Locate the cell with the specified text and output its [x, y] center coordinate. 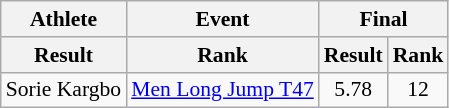
Men Long Jump T47 [222, 90]
Event [222, 19]
Final [384, 19]
Athlete [64, 19]
12 [418, 90]
5.78 [354, 90]
Sorie Kargbo [64, 90]
